Return the [x, y] coordinate for the center point of the cell that contains the specified text.  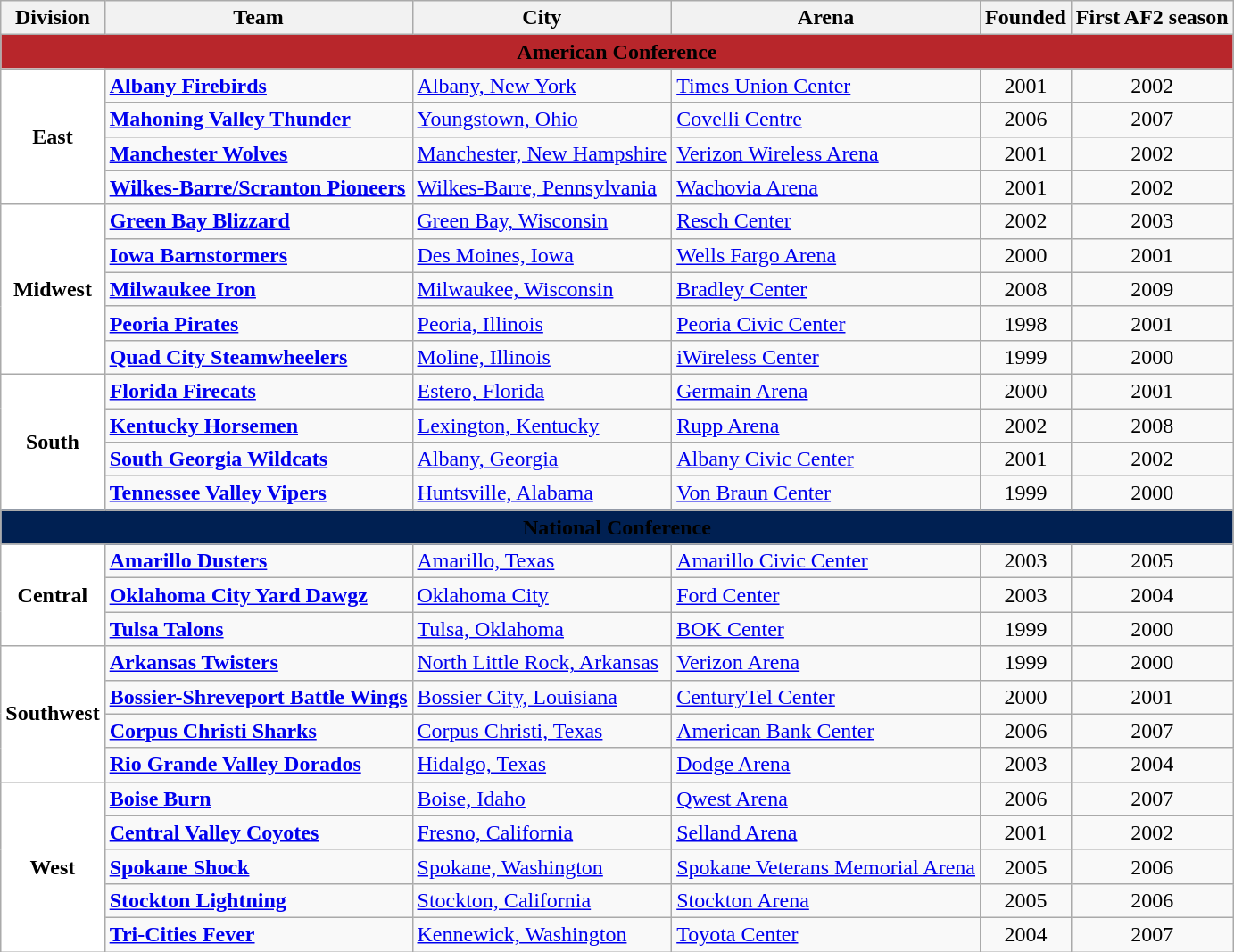
Amarillo Dusters [259, 561]
Tulsa Talons [259, 629]
Tennessee Valley Vipers [259, 493]
1998 [1026, 323]
Wachovia Arena [826, 187]
Times Union Center [826, 86]
Stockton Lightning [259, 900]
Oklahoma City Yard Dawgz [259, 595]
iWireless Center [826, 357]
Stockton Arena [826, 900]
Bradley Center [826, 289]
Midwest [53, 289]
West [53, 866]
Green Bay Blizzard [259, 221]
Oklahoma City [542, 595]
Covelli Centre [826, 120]
Verizon Wireless Arena [826, 153]
Huntsville, Alabama [542, 493]
City [542, 18]
Germain Arena [826, 391]
Rio Grande Valley Dorados [259, 765]
Estero, Florida [542, 391]
Spokane, Washington [542, 866]
Selland Arena [826, 832]
Iowa Barnstormers [259, 255]
Wilkes-Barre, Pennsylvania [542, 187]
Spokane Shock [259, 866]
Boise, Idaho [542, 799]
Central Valley Coyotes [259, 832]
Central [53, 595]
Des Moines, Iowa [542, 255]
Amarillo, Texas [542, 561]
Wilkes-Barre/Scranton Pioneers [259, 187]
North Little Rock, Arkansas [542, 663]
Mahoning Valley Thunder [259, 120]
Albany, Georgia [542, 459]
South Georgia Wildcats [259, 459]
Manchester Wolves [259, 153]
Bossier-Shreveport Battle Wings [259, 697]
Toyota Center [826, 934]
Tri-Cities Fever [259, 934]
Florida Firecats [259, 391]
Von Braun Center [826, 493]
Wells Fargo Arena [826, 255]
Founded [1026, 18]
National Conference [617, 527]
Albany Firebirds [259, 86]
American Bank Center [826, 731]
Boise Burn [259, 799]
Albany, New York [542, 86]
CenturyTel Center [826, 697]
Albany Civic Center [826, 459]
Dodge Arena [826, 765]
Lexington, Kentucky [542, 426]
Green Bay, Wisconsin [542, 221]
Tulsa, Oklahoma [542, 629]
Milwaukee Iron [259, 289]
First AF2 season [1152, 18]
Rupp Arena [826, 426]
Peoria, Illinois [542, 323]
Team [259, 18]
Peoria Pirates [259, 323]
East [53, 137]
Fresno, California [542, 832]
Qwest Arena [826, 799]
Arkansas Twisters [259, 663]
Youngstown, Ohio [542, 120]
Hidalgo, Texas [542, 765]
Quad City Steamwheelers [259, 357]
Resch Center [826, 221]
Division [53, 18]
Moline, Illinois [542, 357]
BOK Center [826, 629]
Milwaukee, Wisconsin [542, 289]
Corpus Christi, Texas [542, 731]
Ford Center [826, 595]
South [53, 442]
Kennewick, Washington [542, 934]
American Conference [617, 52]
2009 [1152, 289]
Corpus Christi Sharks [259, 731]
Verizon Arena [826, 663]
Amarillo Civic Center [826, 561]
Arena [826, 18]
Manchester, New Hampshire [542, 153]
Southwest [53, 714]
Stockton, California [542, 900]
Bossier City, Louisiana [542, 697]
Peoria Civic Center [826, 323]
Spokane Veterans Memorial Arena [826, 866]
Kentucky Horsemen [259, 426]
